Scan for the cell matching the given text and deliver its [x, y] coordinate at center. 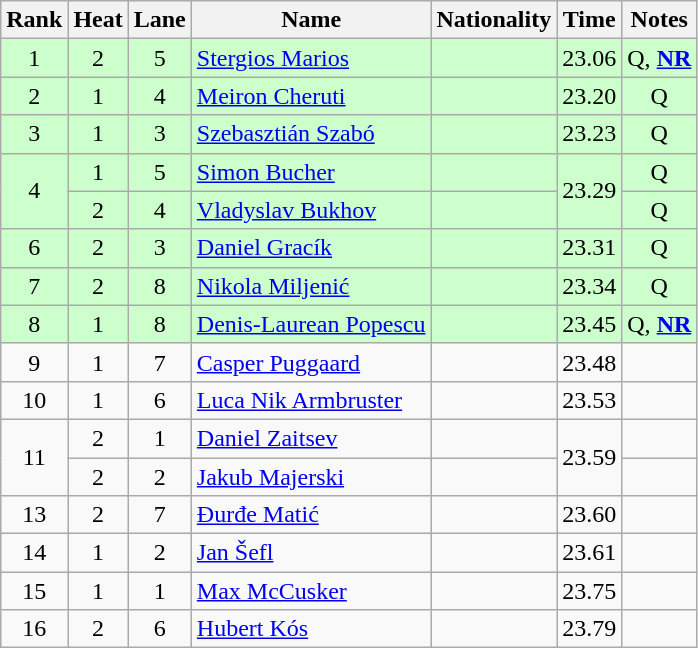
Vladyslav Bukhov [311, 210]
Denis-Laurean Popescu [311, 324]
23.34 [590, 286]
Đurđe Matić [311, 515]
23.06 [590, 58]
Notes [660, 20]
Heat [98, 20]
10 [34, 400]
23.23 [590, 134]
Jakub Majerski [311, 477]
11 [34, 457]
Name [311, 20]
Hubert Kós [311, 629]
Jan Šefl [311, 553]
Daniel Gracík [311, 248]
23.60 [590, 515]
23.45 [590, 324]
14 [34, 553]
Daniel Zaitsev [311, 438]
Szebasztián Szabó [311, 134]
23.59 [590, 457]
Simon Bucher [311, 172]
Time [590, 20]
Rank [34, 20]
Meiron Cheruti [311, 96]
15 [34, 591]
Nationality [494, 20]
23.31 [590, 248]
16 [34, 629]
Stergios Marios [311, 58]
23.48 [590, 362]
23.75 [590, 591]
23.53 [590, 400]
Luca Nik Armbruster [311, 400]
Casper Puggaard [311, 362]
13 [34, 515]
23.61 [590, 553]
9 [34, 362]
Max McCusker [311, 591]
23.79 [590, 629]
23.20 [590, 96]
23.29 [590, 191]
Nikola Miljenić [311, 286]
Lane [160, 20]
